Scan for the cell matching the given text and deliver its (X, Y) coordinate at center. 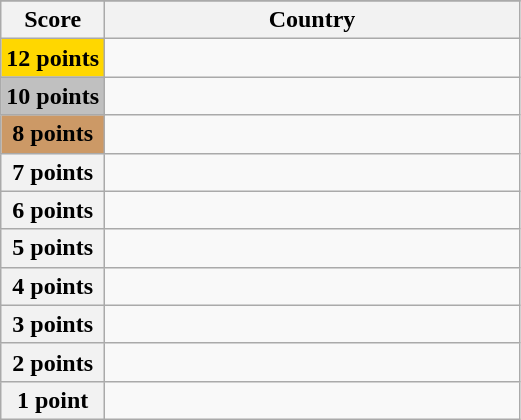
1 point (53, 400)
12 points (53, 58)
5 points (53, 248)
8 points (53, 134)
2 points (53, 362)
Country (312, 20)
Score (53, 20)
4 points (53, 286)
3 points (53, 324)
7 points (53, 172)
10 points (53, 96)
6 points (53, 210)
